Return the [x, y] coordinate for the center point of the cell that contains the specified text.  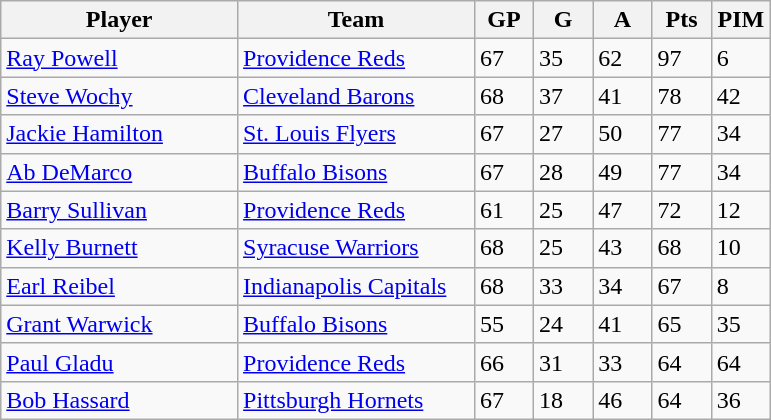
55 [504, 324]
Team [356, 20]
A [622, 20]
Bob Hassard [120, 400]
42 [740, 96]
78 [682, 96]
18 [564, 400]
Player [120, 20]
37 [564, 96]
Syracuse Warriors [356, 248]
St. Louis Flyers [356, 134]
47 [622, 210]
G [564, 20]
65 [682, 324]
Jackie Hamilton [120, 134]
GP [504, 20]
Ray Powell [120, 58]
97 [682, 58]
Steve Wochy [120, 96]
12 [740, 210]
Paul Gladu [120, 362]
Cleveland Barons [356, 96]
72 [682, 210]
36 [740, 400]
50 [622, 134]
43 [622, 248]
Pittsburgh Hornets [356, 400]
66 [504, 362]
6 [740, 58]
Pts [682, 20]
PIM [740, 20]
24 [564, 324]
49 [622, 172]
Indianapolis Capitals [356, 286]
62 [622, 58]
31 [564, 362]
Kelly Burnett [120, 248]
10 [740, 248]
Earl Reibel [120, 286]
Grant Warwick [120, 324]
27 [564, 134]
28 [564, 172]
Ab DeMarco [120, 172]
Barry Sullivan [120, 210]
61 [504, 210]
8 [740, 286]
46 [622, 400]
